Output the (X, Y) coordinate of the center of the cell containing the given text.  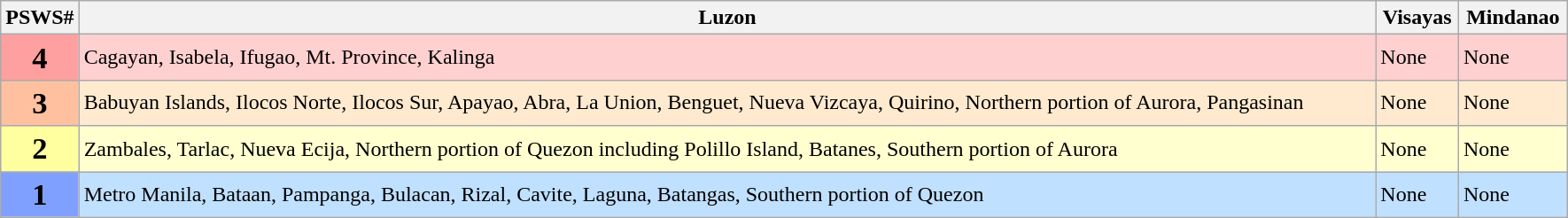
Luzon (727, 18)
2 (40, 149)
Zambales, Tarlac, Nueva Ecija, Northern portion of Quezon including Polillo Island, Batanes, Southern portion of Aurora (727, 149)
Cagayan, Isabela, Ifugao, Mt. Province, Kalinga (727, 58)
4 (40, 58)
Visayas (1417, 18)
1 (40, 195)
Metro Manila, Bataan, Pampanga, Bulacan, Rizal, Cavite, Laguna, Batangas, Southern portion of Quezon (727, 195)
PSWS# (40, 18)
3 (40, 103)
Babuyan Islands, Ilocos Norte, Ilocos Sur, Apayao, Abra, La Union, Benguet, Nueva Vizcaya, Quirino, Northern portion of Aurora, Pangasinan (727, 103)
Mindanao (1513, 18)
